From the cell containing the given text, extract its center point as (x, y) coordinate. 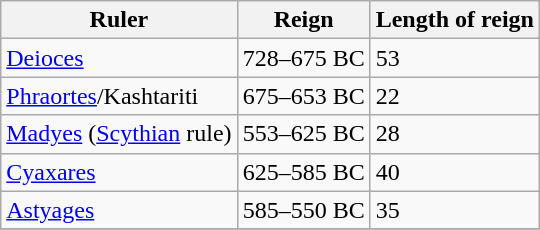
Astyages (119, 210)
28 (454, 134)
728–675 BC (304, 58)
553–625 BC (304, 134)
Reign (304, 20)
Phraortes/Kashtariti (119, 96)
585–550 BC (304, 210)
35 (454, 210)
Deioces (119, 58)
22 (454, 96)
Ruler (119, 20)
53 (454, 58)
Length of reign (454, 20)
675–653 BC (304, 96)
Cyaxares (119, 172)
625–585 BC (304, 172)
40 (454, 172)
Madyes (Scythian rule) (119, 134)
